Capture the cell that displays the provided text and extract its [x, y] central coordinate. 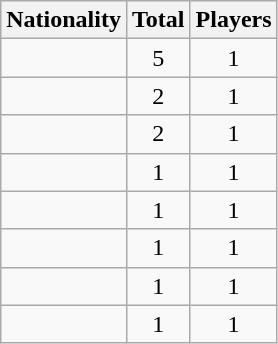
5 [158, 58]
Total [158, 20]
Nationality [64, 20]
Players [234, 20]
